Search for the cell housing the specified text and yield its [x, y] center coordinate. 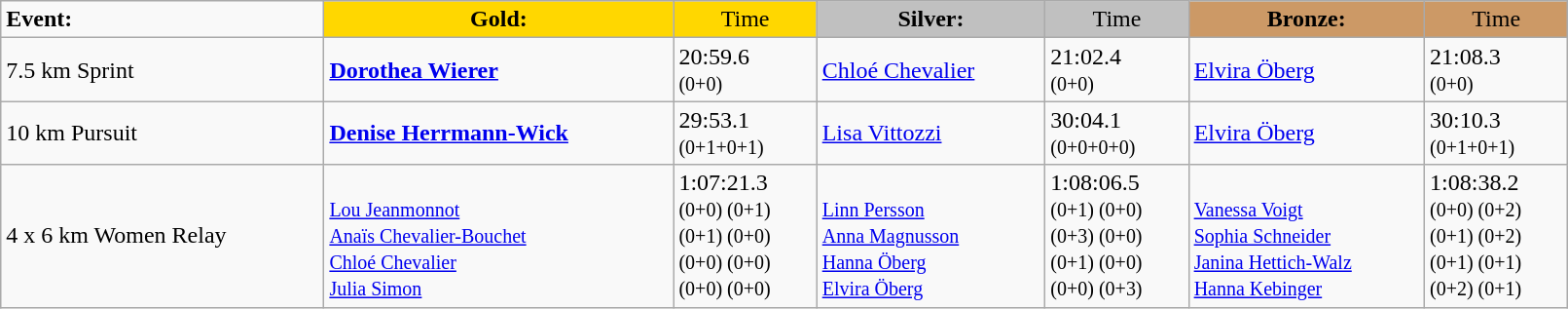
Lisa Vittozzi [930, 133]
1:08:38.2(0+0) (0+2)(0+1) (0+2)(0+1) (0+1)(0+2) (0+1) [1497, 236]
Chloé Chevalier [930, 70]
Event: [163, 19]
Lou JeanmonnotAnaïs Chevalier-BouchetChloé ChevalierJulia Simon [498, 236]
4 x 6 km Women Relay [163, 236]
7.5 km Sprint [163, 70]
20:59.6(0+0) [746, 70]
30:04.1(0+0+0+0) [1117, 133]
Gold: [498, 19]
21:08.3(0+0) [1497, 70]
Bronze: [1306, 19]
29:53.1(0+1+0+1) [746, 133]
1:07:21.3(0+0) (0+1)(0+1) (0+0)(0+0) (0+0)(0+0) (0+0) [746, 236]
Dorothea Wierer [498, 70]
Linn PerssonAnna MagnussonHanna ÖbergElvira Öberg [930, 236]
21:02.4(0+0) [1117, 70]
Silver: [930, 19]
10 km Pursuit [163, 133]
Denise Herrmann-Wick [498, 133]
1:08:06.5(0+1) (0+0)(0+3) (0+0)(0+1) (0+0)(0+0) (0+3) [1117, 236]
30:10.3(0+1+0+1) [1497, 133]
Vanessa VoigtSophia SchneiderJanina Hettich-WalzHanna Kebinger [1306, 236]
